Return the [x, y] coordinate for the center point of the cell that contains the specified text.  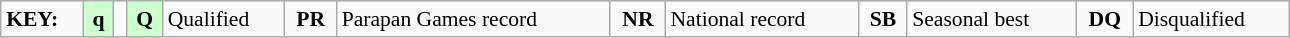
Disqualified [1211, 19]
Q [145, 19]
Qualified [224, 19]
DQ [1104, 19]
q [98, 19]
Seasonal best [992, 19]
National record [762, 19]
NR [638, 19]
Parapan Games record [474, 19]
PR [311, 19]
SB [884, 19]
KEY: [42, 19]
